Locate the cell with the specified text and output its [X, Y] center coordinate. 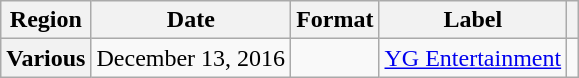
Label [473, 20]
Region [46, 20]
Date [191, 20]
December 13, 2016 [191, 58]
Format [335, 20]
Various [46, 58]
YG Entertainment [473, 58]
